Determine the [x, y] coordinate at the center of the cell enclosing the given text.  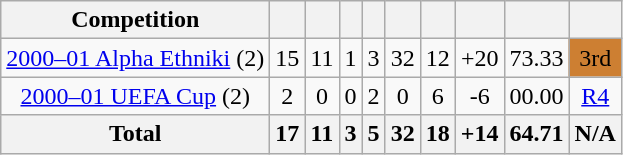
5 [374, 134]
+14 [480, 134]
2000–01 Alpha Ethniki (2) [136, 58]
64.71 [536, 134]
-6 [480, 96]
73.33 [536, 58]
2000–01 UEFA Cup (2) [136, 96]
17 [288, 134]
Competition [136, 20]
1 [350, 58]
15 [288, 58]
12 [438, 58]
3rd [595, 58]
6 [438, 96]
N/A [595, 134]
18 [438, 134]
R4 [595, 96]
Total [136, 134]
+20 [480, 58]
00.00 [536, 96]
